Identify which cell holds the provided text, then report its (X, Y) central coordinate. 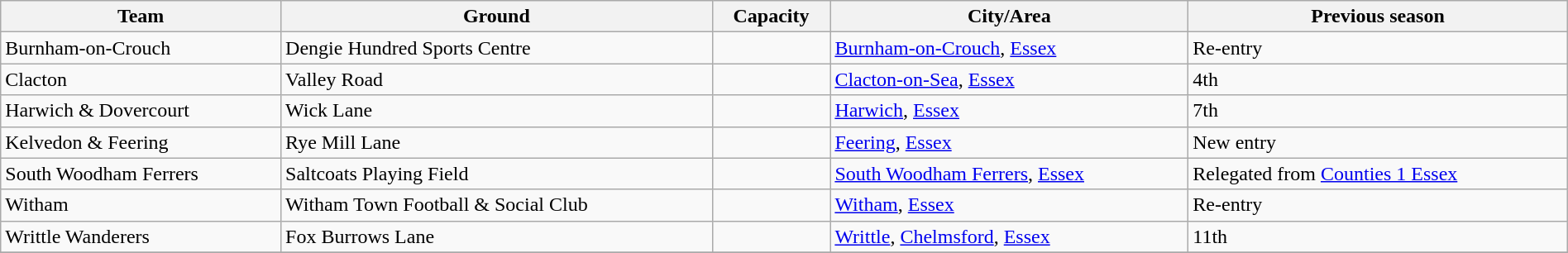
City/Area (1009, 17)
Relegated from Counties 1 Essex (1378, 174)
Rye Mill Lane (497, 142)
Burnham-on-Crouch (141, 48)
Burnham-on-Crouch, Essex (1009, 48)
Fox Burrows Lane (497, 236)
Dengie Hundred Sports Centre (497, 48)
Writtle Wanderers (141, 236)
Witham Town Football & Social Club (497, 205)
Kelvedon & Feering (141, 142)
Previous season (1378, 17)
Witham (141, 205)
Clacton-on-Sea, Essex (1009, 79)
4th (1378, 79)
Harwich & Dovercourt (141, 111)
Harwich, Essex (1009, 111)
Saltcoats Playing Field (497, 174)
Witham, Essex (1009, 205)
Ground (497, 17)
New entry (1378, 142)
Team (141, 17)
South Woodham Ferrers (141, 174)
Clacton (141, 79)
Wick Lane (497, 111)
South Woodham Ferrers, Essex (1009, 174)
11th (1378, 236)
7th (1378, 111)
Valley Road (497, 79)
Feering, Essex (1009, 142)
Writtle, Chelmsford, Essex (1009, 236)
Capacity (771, 17)
